Search for the cell housing the specified text and yield its [X, Y] center coordinate. 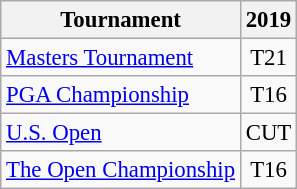
The Open Championship [121, 170]
Tournament [121, 20]
U.S. Open [121, 133]
2019 [268, 20]
CUT [268, 133]
PGA Championship [121, 95]
Masters Tournament [121, 58]
T21 [268, 58]
